For the text-containing cell, return its midpoint in [X, Y] coordinate format. 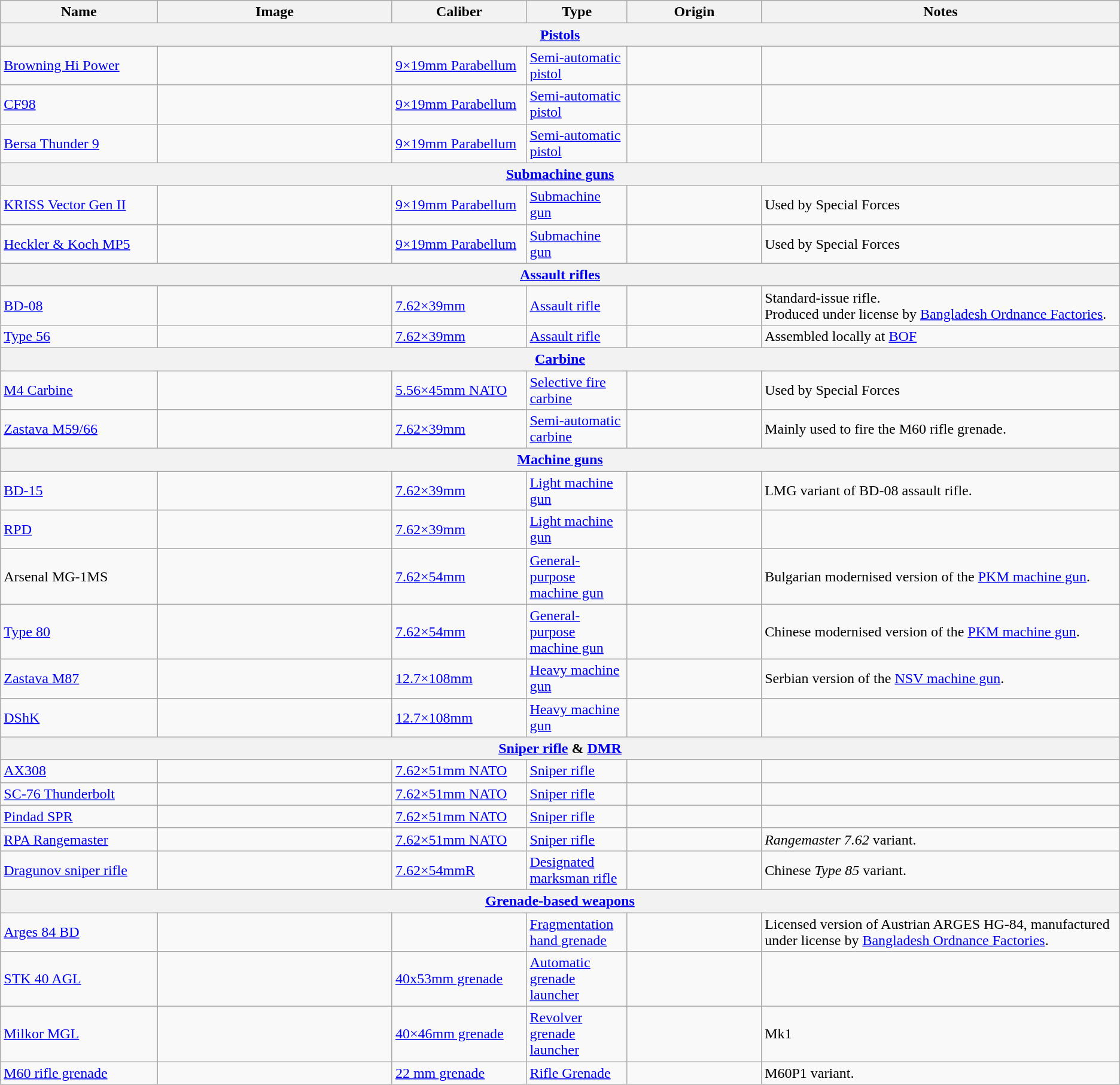
Assembled locally at BOF [941, 336]
Revolver grenade launcher [577, 1034]
Assault rifles [560, 275]
40×46mm grenade [459, 1034]
Chinese Type 85 variant. [941, 870]
Mainly used to fire the M60 rifle grenade. [941, 429]
Semi-automatic carbine [577, 429]
M4 Carbine [79, 390]
Machine guns [560, 460]
Mk1 [941, 1034]
BD-15 [79, 490]
Designated marksman rifle [577, 870]
7.62×54mmR [459, 870]
Carbine [560, 359]
5.56×45mm NATO [459, 390]
Browning Hi Power [79, 66]
M60 rifle grenade [79, 1073]
Pindad SPR [79, 816]
Submachine guns [560, 174]
Zastava M59/66 [79, 429]
Rifle Grenade [577, 1073]
SC-76 Thunderbolt [79, 794]
Caliber [459, 12]
40x53mm grenade [459, 979]
Licensed version of Austrian ARGES HG-84, manufactured under license by Bangladesh Ordnance Factories. [941, 932]
22 mm grenade [459, 1073]
Bulgarian modernised version of the PKM machine gun. [941, 577]
Zastava M87 [79, 678]
Grenade-based weapons [560, 901]
KRISS Vector Gen II [79, 205]
Type 80 [79, 632]
BD-08 [79, 305]
Notes [941, 12]
Sniper rifle & DMR [560, 748]
Name [79, 12]
Pistols [560, 35]
Type [577, 12]
Type 56 [79, 336]
DShK [79, 718]
STK 40 AGL [79, 979]
RPD [79, 530]
AX308 [79, 771]
Dragunov sniper rifle [79, 870]
Origin [694, 12]
Fragmentation hand grenade [577, 932]
Serbian version of the NSV machine gun. [941, 678]
Bersa Thunder 9 [79, 144]
Milkor MGL [79, 1034]
Chinese modernised version of the PKM machine gun. [941, 632]
Image [275, 12]
Rangemaster 7.62 variant. [941, 839]
RPA Rangemaster [79, 839]
LMG variant of BD-08 assault rifle. [941, 490]
Automatic grenade launcher [577, 979]
Arsenal MG-1MS [79, 577]
Arges 84 BD [79, 932]
Standard-issue rifle.Produced under license by Bangladesh Ordnance Factories. [941, 305]
M60P1 variant. [941, 1073]
Selective fire carbine [577, 390]
Heckler & Koch MP5 [79, 244]
CF98 [79, 104]
